For the text-containing cell, return its midpoint in (X, Y) coordinate format. 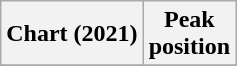
Chart (2021) (72, 34)
Peakposition (189, 34)
